Determine the [X, Y] coordinate at the center of the cell enclosing the given text.  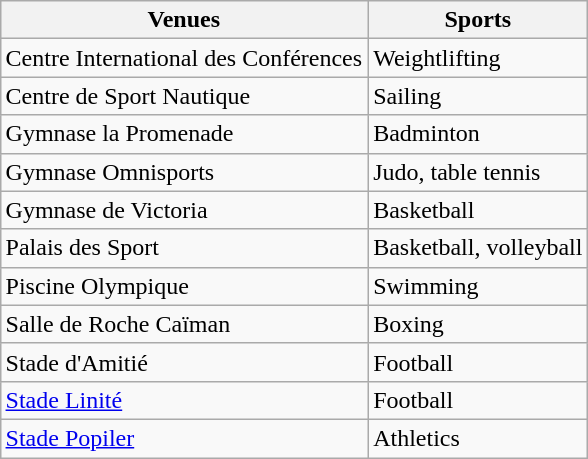
Gymnase de Victoria [184, 210]
Boxing [478, 324]
Stade Linité [184, 400]
Judo, table tennis [478, 172]
Stade d'Amitié [184, 362]
Venues [184, 20]
Gymnase la Promenade [184, 134]
Centre de Sport Nautique [184, 96]
Stade Popiler [184, 438]
Centre International des Conférences [184, 58]
Swimming [478, 286]
Badminton [478, 134]
Basketball [478, 210]
Sports [478, 20]
Palais des Sport [184, 248]
Basketball, volleyball [478, 248]
Gymnase Omnisports [184, 172]
Sailing [478, 96]
Weightlifting [478, 58]
Piscine Olympique [184, 286]
Athletics [478, 438]
Salle de Roche Caïman [184, 324]
